Return the [X, Y] coordinate for the center point of the cell that contains the specified text.  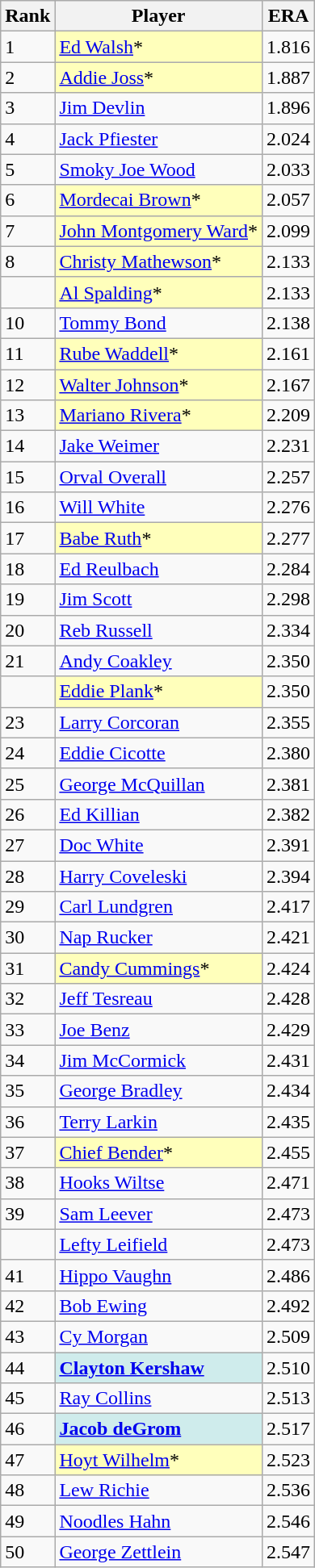
Jim McCormick [158, 1060]
2.471 [289, 1183]
Jim Scott [158, 600]
15 [27, 477]
2.536 [289, 1491]
2.391 [289, 845]
10 [27, 323]
Smoky Joe Wood [158, 169]
3 [27, 108]
Joe Benz [158, 1030]
John Montgomery Ward* [158, 231]
34 [27, 1060]
2.138 [289, 323]
46 [27, 1429]
Jake Weimer [158, 446]
Jacob deGrom [158, 1429]
2.547 [289, 1552]
2.355 [289, 722]
2.523 [289, 1460]
2.455 [289, 1152]
2.033 [289, 169]
17 [27, 538]
2.417 [289, 907]
2.167 [289, 385]
26 [27, 814]
27 [27, 845]
2.431 [289, 1060]
George Zettlein [158, 1552]
2.161 [289, 353]
32 [27, 999]
21 [27, 661]
1.896 [289, 108]
2.382 [289, 814]
2.486 [289, 1275]
Nap Rucker [158, 938]
Candy Cummings* [158, 968]
2.434 [289, 1091]
7 [27, 231]
2.380 [289, 753]
1.887 [289, 77]
Mariano Rivera* [158, 416]
Cy Morgan [158, 1336]
35 [27, 1091]
Sam Leever [158, 1214]
2.517 [289, 1429]
Eddie Plank* [158, 692]
2.298 [289, 600]
Eddie Cicotte [158, 753]
1.816 [289, 47]
2.428 [289, 999]
47 [27, 1460]
2.276 [289, 508]
2.209 [289, 416]
36 [27, 1122]
13 [27, 416]
Doc White [158, 845]
Terry Larkin [158, 1122]
2.099 [289, 231]
43 [27, 1336]
Chief Bender* [158, 1152]
2.284 [289, 569]
14 [27, 446]
2.424 [289, 968]
Ray Collins [158, 1399]
30 [27, 938]
Will White [158, 508]
Ed Reulbach [158, 569]
2.509 [289, 1336]
Ed Walsh* [158, 47]
12 [27, 385]
5 [27, 169]
ERA [289, 16]
2.429 [289, 1030]
49 [27, 1521]
18 [27, 569]
2 [27, 77]
Noodles Hahn [158, 1521]
20 [27, 630]
Rank [27, 16]
Al Spalding* [158, 292]
Bob Ewing [158, 1306]
Orval Overall [158, 477]
2.513 [289, 1399]
16 [27, 508]
Lew Richie [158, 1491]
28 [27, 876]
31 [27, 968]
Clayton Kershaw [158, 1368]
48 [27, 1491]
Rube Waddell* [158, 353]
2.024 [289, 139]
Hippo Vaughn [158, 1275]
Mordecai Brown* [158, 200]
Lefty Leifield [158, 1244]
Ed Killian [158, 814]
Player [158, 16]
8 [27, 261]
41 [27, 1275]
42 [27, 1306]
33 [27, 1030]
Harry Coveleski [158, 876]
4 [27, 139]
George McQuillan [158, 784]
24 [27, 753]
2.277 [289, 538]
39 [27, 1214]
2.334 [289, 630]
38 [27, 1183]
Christy Mathewson* [158, 261]
2.257 [289, 477]
2.492 [289, 1306]
2.546 [289, 1521]
Carl Lundgren [158, 907]
29 [27, 907]
23 [27, 722]
Walter Johnson* [158, 385]
11 [27, 353]
George Bradley [158, 1091]
37 [27, 1152]
Addie Joss* [158, 77]
Reb Russell [158, 630]
44 [27, 1368]
2.510 [289, 1368]
1 [27, 47]
Jeff Tesreau [158, 999]
2.435 [289, 1122]
Jim Devlin [158, 108]
Larry Corcoran [158, 722]
2.394 [289, 876]
45 [27, 1399]
Andy Coakley [158, 661]
Babe Ruth* [158, 538]
Hooks Wiltse [158, 1183]
2.057 [289, 200]
2.421 [289, 938]
25 [27, 784]
2.231 [289, 446]
Tommy Bond [158, 323]
19 [27, 600]
Hoyt Wilhelm* [158, 1460]
50 [27, 1552]
6 [27, 200]
2.381 [289, 784]
Jack Pfiester [158, 139]
